Scan for the cell matching the given text and deliver its [x, y] coordinate at center. 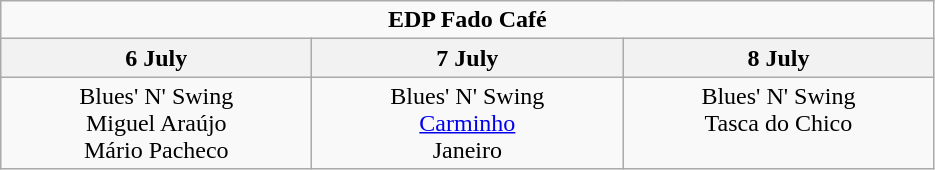
Blues' N' SwingMiguel AraújoMário Pacheco [156, 123]
EDP Fado Café [468, 20]
8 July [778, 58]
7 July [468, 58]
Blues' N' SwingCarminhoJaneiro [468, 123]
Blues' N' SwingTasca do Chico [778, 123]
6 July [156, 58]
